Return the [X, Y] coordinate for the center point of the cell that contains the specified text.  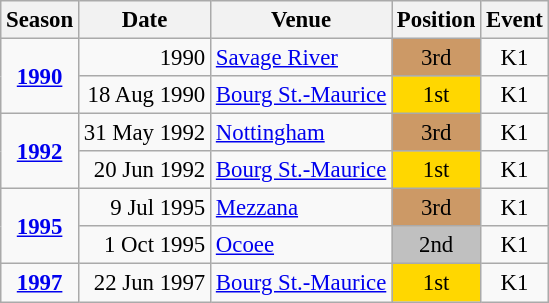
Date [144, 20]
1997 [40, 283]
18 Aug 1990 [144, 95]
Event [515, 20]
Ocoee [302, 245]
22 Jun 1997 [144, 283]
1 Oct 1995 [144, 245]
Nottingham [302, 133]
1992 [40, 152]
20 Jun 1992 [144, 170]
Position [436, 20]
Venue [302, 20]
2nd [436, 245]
9 Jul 1995 [144, 208]
1995 [40, 226]
Season [40, 20]
Savage River [302, 58]
31 May 1992 [144, 133]
Mezzana [302, 208]
